From the cell containing the given text, extract its center point as (x, y) coordinate. 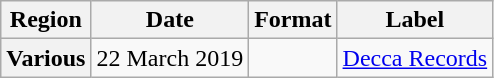
Various (46, 58)
Label (415, 20)
22 March 2019 (170, 58)
Region (46, 20)
Date (170, 20)
Format (293, 20)
Decca Records (415, 58)
